Extract the [x, y] coordinate from the center of the cell holding the provided text.  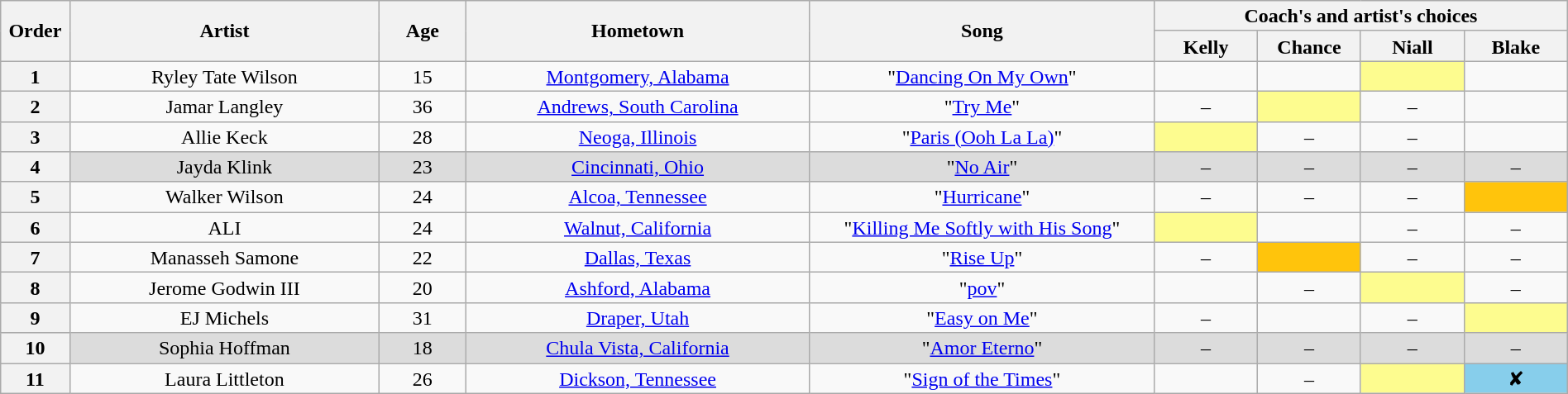
Walnut, California [638, 228]
11 [35, 378]
"Sign of the Times" [982, 378]
Ryley Tate Wilson [225, 76]
ALI [225, 228]
Alcoa, Tennessee [638, 197]
7 [35, 258]
Walker Wilson [225, 197]
8 [35, 287]
Coach's and artist's choices [1361, 17]
"Dancing On My Own" [982, 76]
Hometown [638, 31]
Dickson, Tennessee [638, 378]
2 [35, 106]
"Easy on Me" [982, 317]
1 [35, 76]
"Killing Me Softly with His Song" [982, 228]
Artist [225, 31]
Chance [1310, 46]
Kelly [1206, 46]
Neoga, Illinois [638, 137]
✘ [1515, 378]
15 [423, 76]
31 [423, 317]
"No Air" [982, 167]
23 [423, 167]
Niall [1413, 46]
Jamar Langley [225, 106]
Chula Vista, California [638, 349]
"Amor Eterno" [982, 349]
"Try Me" [982, 106]
9 [35, 317]
5 [35, 197]
Andrews, South Carolina [638, 106]
Cincinnati, Ohio [638, 167]
18 [423, 349]
Order [35, 31]
3 [35, 137]
Age [423, 31]
Allie Keck [225, 137]
Blake [1515, 46]
6 [35, 228]
EJ Michels [225, 317]
4 [35, 167]
22 [423, 258]
"Rise Up" [982, 258]
Song [982, 31]
"Paris (Ooh La La)" [982, 137]
Laura Littleton [225, 378]
36 [423, 106]
Dallas, Texas [638, 258]
20 [423, 287]
Jerome Godwin III [225, 287]
Draper, Utah [638, 317]
"pov" [982, 287]
10 [35, 349]
26 [423, 378]
"Hurricane" [982, 197]
Jayda Klink [225, 167]
Ashford, Alabama [638, 287]
Sophia Hoffman [225, 349]
Montgomery, Alabama [638, 76]
28 [423, 137]
Manasseh Samone [225, 258]
